Return [X, Y] of the center of cell containing provided text 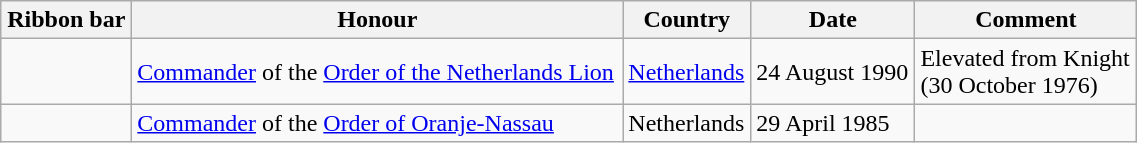
29 April 1985 [833, 123]
Elevated from Knight (30 October 1976) [1026, 72]
Commander of the Order of Oranje-Nassau [378, 123]
Date [833, 20]
Ribbon bar [66, 20]
Honour [378, 20]
24 August 1990 [833, 72]
Comment [1026, 20]
Commander of the Order of the Netherlands Lion [378, 72]
Country [687, 20]
